For the text-containing cell, return its midpoint in (X, Y) coordinate format. 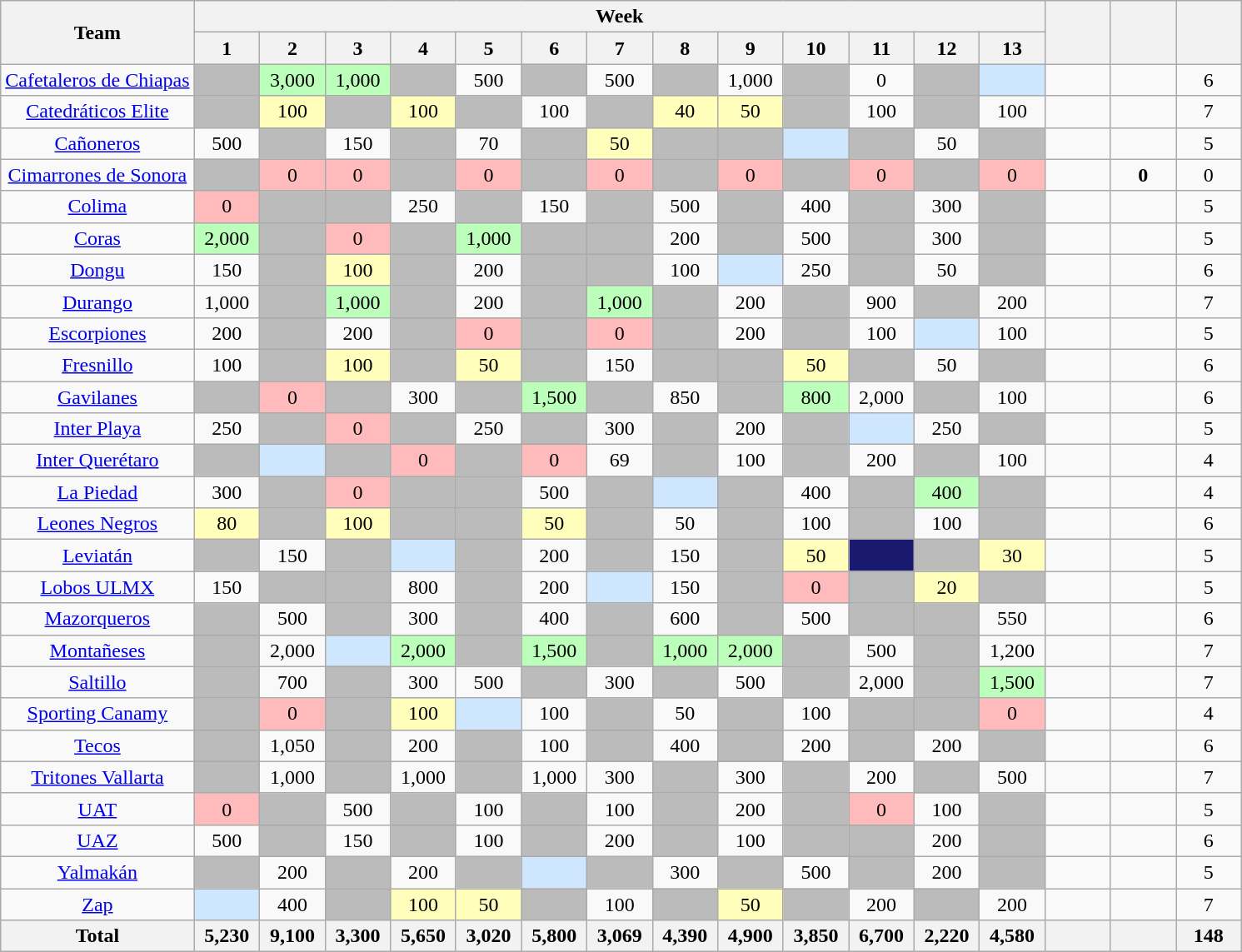
Cañoneros (97, 143)
UAT (97, 809)
69 (620, 461)
1,050 (293, 745)
70 (488, 143)
Zap (97, 904)
3 (358, 48)
4,580 (1013, 936)
Week (620, 17)
Cimarrones de Sonora (97, 175)
148 (1210, 936)
13 (1013, 48)
Dongu (97, 270)
2,220 (946, 936)
Catedráticos Elite (97, 112)
UAZ (97, 840)
1 (227, 48)
3,850 (816, 936)
2 (293, 48)
Lobos ULMX (97, 587)
6,700 (881, 936)
5,650 (423, 936)
Saltillo (97, 682)
La Piedad (97, 492)
Gavilanes (97, 397)
550 (1013, 619)
12 (946, 48)
Team (97, 32)
600 (685, 619)
Leviatán (97, 556)
3,069 (620, 936)
850 (685, 397)
Fresnillo (97, 365)
Cafetaleros de Chiapas (97, 80)
Coras (97, 238)
40 (685, 112)
4,390 (685, 936)
700 (293, 682)
4,900 (751, 936)
Yalmakán (97, 872)
Total (97, 936)
Montañeses (97, 650)
1,200 (1013, 650)
Sporting Canamy (97, 714)
10 (816, 48)
Durango (97, 302)
Mazorqueros (97, 619)
Escorpiones (97, 333)
Inter Playa (97, 429)
80 (227, 524)
9,100 (293, 936)
11 (881, 48)
3,020 (488, 936)
8 (685, 48)
Leones Negros (97, 524)
Inter Querétaro (97, 461)
3,000 (293, 80)
20 (946, 587)
Colima (97, 207)
5,230 (227, 936)
900 (881, 302)
Tecos (97, 745)
Tritones Vallarta (97, 777)
3,300 (358, 936)
5,800 (555, 936)
9 (751, 48)
30 (1013, 556)
